Find where the given text appears and provide that cell's center as (X, Y) coordinate. 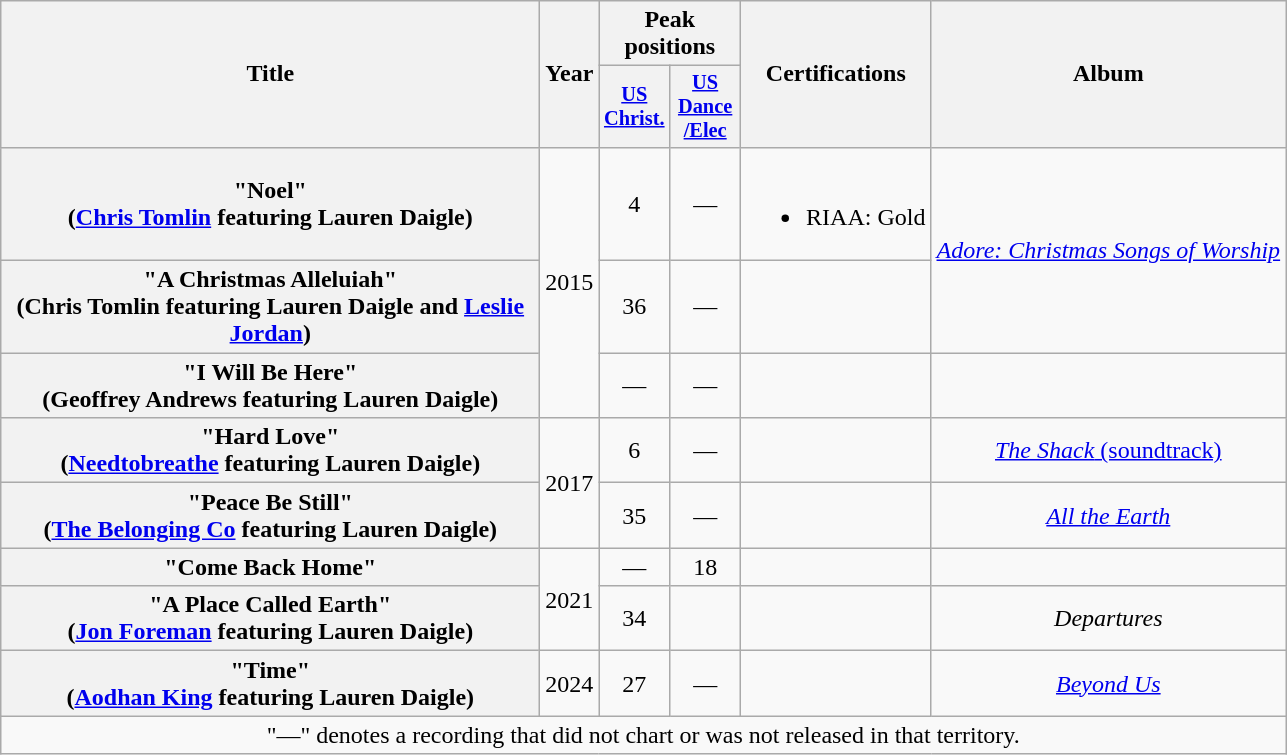
Title (270, 74)
"I Will Be Here"(Geoffrey Andrews featuring Lauren Daigle) (270, 386)
"A Place Called Earth"(Jon Foreman featuring Lauren Daigle) (270, 618)
"A Christmas Alleluiah"(Chris Tomlin featuring Lauren Daigle and Leslie Jordan) (270, 307)
34 (634, 618)
6 (634, 450)
USDance/Elec (706, 107)
"Come Back Home" (270, 567)
35 (634, 516)
RIAA: Gold (836, 204)
27 (634, 684)
USChrist. (634, 107)
Beyond Us (1108, 684)
Peak positions (670, 34)
18 (706, 567)
"Time"(Aodhan King featuring Lauren Daigle) (270, 684)
All the Earth (1108, 516)
Departures (1108, 618)
2017 (570, 483)
Album (1108, 74)
The Shack (soundtrack) (1108, 450)
2024 (570, 684)
"Peace Be Still"(The Belonging Co featuring Lauren Daigle) (270, 516)
Adore: Christmas Songs of Worship (1108, 250)
2015 (570, 282)
2021 (570, 600)
"Noel"(Chris Tomlin featuring Lauren Daigle) (270, 204)
36 (634, 307)
4 (634, 204)
Year (570, 74)
Certifications (836, 74)
"Hard Love"(Needtobreathe featuring Lauren Daigle) (270, 450)
"—" denotes a recording that did not chart or was not released in that territory. (644, 735)
